Extract the [x, y] coordinate from the center of the cell holding the provided text.  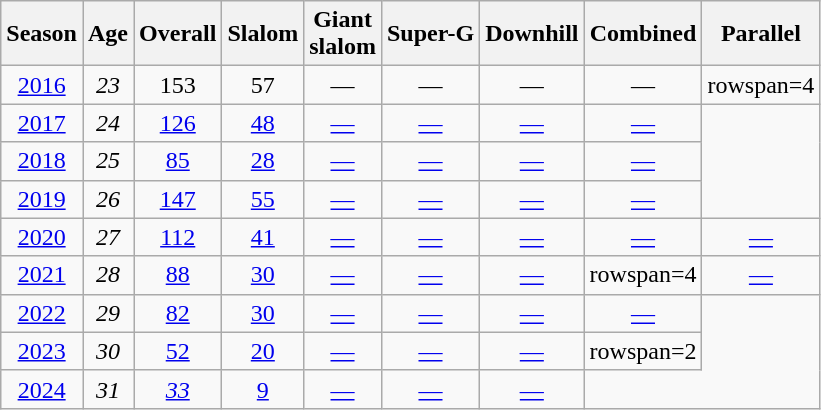
Combined [643, 34]
rowspan=2 [643, 351]
2018 [42, 161]
41 [263, 237]
2021 [42, 275]
48 [263, 123]
31 [108, 389]
153 [178, 85]
Super-G [430, 34]
Giantslalom [343, 34]
Downhill [532, 34]
147 [178, 199]
126 [178, 123]
Parallel [761, 34]
2019 [42, 199]
29 [108, 313]
88 [178, 275]
9 [263, 389]
Season [42, 34]
24 [108, 123]
2016 [42, 85]
Overall [178, 34]
112 [178, 237]
2017 [42, 123]
Age [108, 34]
2023 [42, 351]
55 [263, 199]
2024 [42, 389]
20 [263, 351]
26 [108, 199]
23 [108, 85]
57 [263, 85]
2020 [42, 237]
33 [178, 389]
85 [178, 161]
Slalom [263, 34]
2022 [42, 313]
25 [108, 161]
27 [108, 237]
52 [178, 351]
82 [178, 313]
